Capture the cell that displays the provided text and extract its (X, Y) central coordinate. 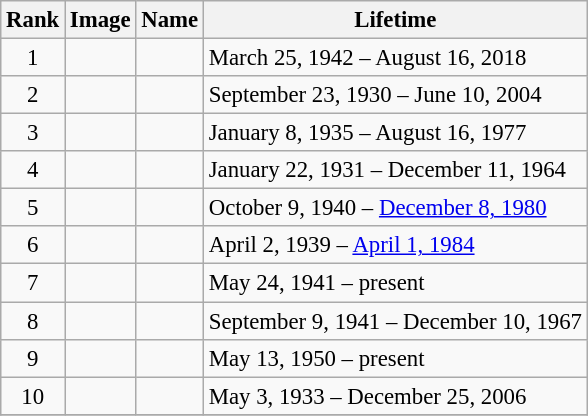
7 (33, 283)
Lifetime (395, 20)
May 3, 1933 – December 25, 2006 (395, 396)
10 (33, 396)
April 2, 1939 – April 1, 1984 (395, 245)
May 24, 1941 – present (395, 283)
4 (33, 170)
May 13, 1950 – present (395, 358)
8 (33, 321)
3 (33, 133)
5 (33, 208)
Image (100, 20)
January 8, 1935 – August 16, 1977 (395, 133)
October 9, 1940 – December 8, 1980 (395, 208)
Rank (33, 20)
September 9, 1941 – December 10, 1967 (395, 321)
January 22, 1931 – December 11, 1964 (395, 170)
9 (33, 358)
September 23, 1930 – June 10, 2004 (395, 95)
Name (170, 20)
2 (33, 95)
6 (33, 245)
March 25, 1942 – August 16, 2018 (395, 58)
1 (33, 58)
